Return (X, Y) of the center of cell containing provided text 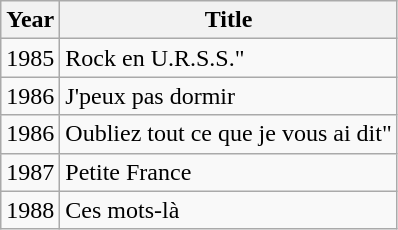
J'peux pas dormir (228, 96)
Petite France (228, 172)
Oubliez tout ce que je vous ai dit" (228, 134)
Rock en U.R.S.S." (228, 58)
Title (228, 20)
1987 (30, 172)
1988 (30, 210)
1985 (30, 58)
Year (30, 20)
Ces mots-là (228, 210)
